Scan for the cell matching the given text and deliver its [x, y] coordinate at center. 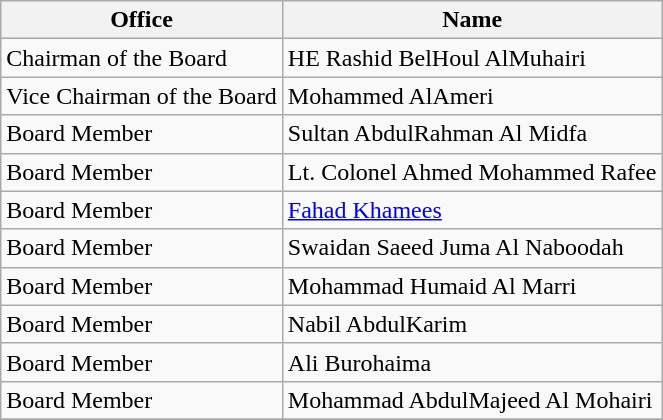
Office [142, 20]
Ali Burohaima [472, 362]
Mohammad AbdulMajeed Al Mohairi [472, 400]
HE Rashid BelHoul AlMuhairi [472, 58]
Mohammad Humaid Al Marri [472, 286]
Mohammed AlAmeri [472, 96]
Nabil AbdulKarim [472, 324]
Vice Chairman of the Board [142, 96]
Lt. Colonel Ahmed Mohammed Rafee [472, 172]
Fahad Khamees [472, 210]
Sultan AbdulRahman Al Midfa [472, 134]
Name [472, 20]
Chairman of the Board [142, 58]
Swaidan Saeed Juma Al Naboodah [472, 248]
